Detect which cell encompasses the target text, then output its [X, Y] center coordinate. 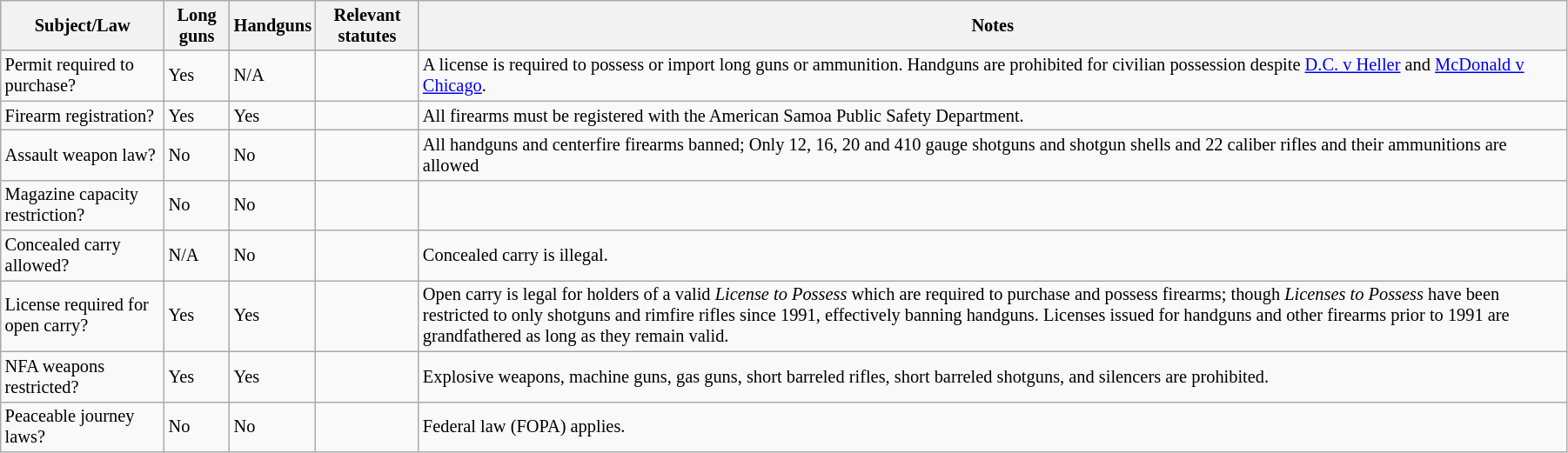
Permit required to purchase? [83, 76]
All firearms must be registered with the American Samoa Public Safety Department. [992, 116]
License required for open carry? [83, 316]
Subject/Law [83, 25]
Peaceable journey laws? [83, 427]
Relevant statutes [367, 25]
Handguns [273, 25]
Federal law (FOPA) applies. [992, 427]
Concealed carry allowed? [83, 256]
Firearm registration? [83, 116]
Magazine capacity restriction? [83, 205]
Long guns [197, 25]
Concealed carry is illegal. [992, 256]
Assault weapon law? [83, 155]
Explosive weapons, machine guns, gas guns, short barreled rifles, short barreled shotguns, and silencers are prohibited. [992, 376]
NFA weapons restricted? [83, 376]
Notes [992, 25]
